Scan for the cell matching the given text and deliver its [X, Y] coordinate at center. 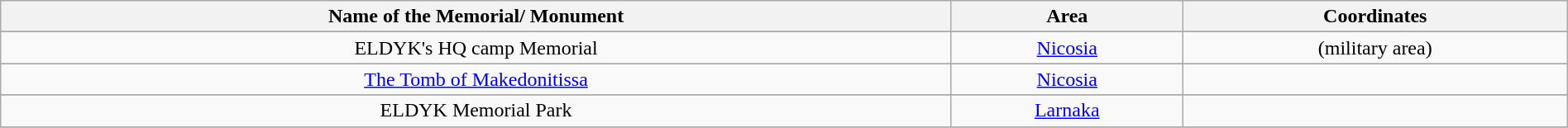
Name of the Memorial/ Monument [476, 17]
The Tomb of Makedonitissa [476, 79]
ELDYK Memorial Park [476, 111]
(military area) [1374, 48]
Larnaka [1067, 111]
Area [1067, 17]
Coordinates [1374, 17]
ELDYK's HQ camp Memorial [476, 48]
